Detect which cell encompasses the target text, then output its [x, y] center coordinate. 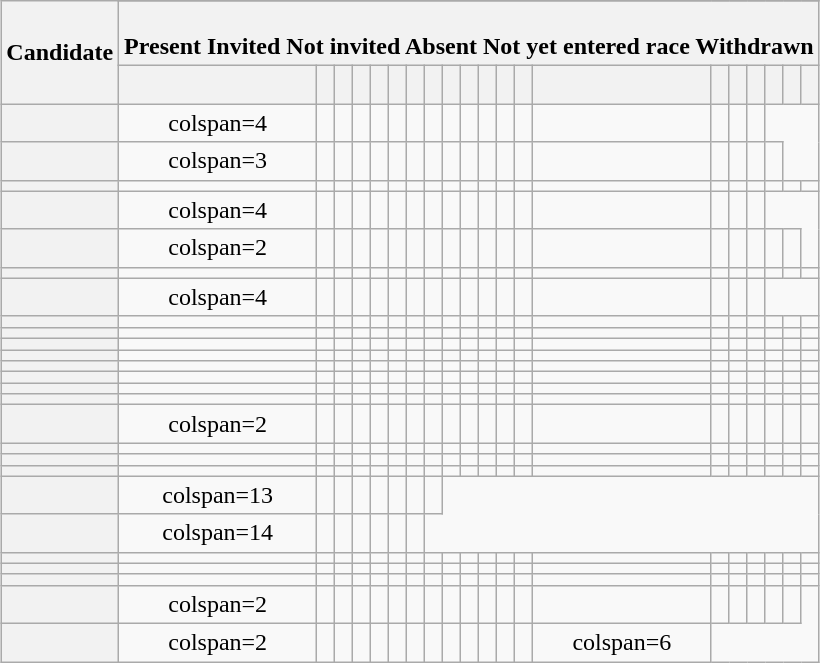
Present Invited Not invited Absent Not yet entered race Withdrawn [470, 34]
colspan=6 [622, 642]
Candidate [60, 52]
colspan=13 [218, 495]
colspan=3 [218, 161]
colspan=14 [218, 533]
